Detect which cell encompasses the target text, then output its (x, y) center coordinate. 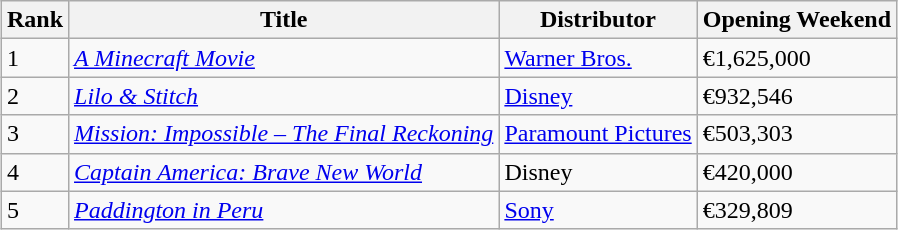
€329,809 (796, 210)
Title (284, 20)
3 (34, 134)
2 (34, 96)
Rank (34, 20)
5 (34, 210)
1 (34, 58)
Warner Bros. (598, 58)
Lilo & Stitch (284, 96)
€1,625,000 (796, 58)
Opening Weekend (796, 20)
A Minecraft Movie (284, 58)
4 (34, 172)
Paramount Pictures (598, 134)
€932,546 (796, 96)
Paddington in Peru (284, 210)
Sony (598, 210)
€503,303 (796, 134)
Captain America: Brave New World (284, 172)
Mission: Impossible – The Final Reckoning (284, 134)
Distributor (598, 20)
€420,000 (796, 172)
